Return the [x, y] coordinate for the center point of the cell that contains the specified text.  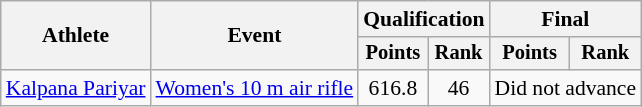
Event [255, 36]
Women's 10 m air rifle [255, 88]
Final [566, 19]
Did not advance [566, 88]
Qualification [424, 19]
Kalpana Pariyar [76, 88]
46 [459, 88]
616.8 [392, 88]
Athlete [76, 36]
